Detect which cell encompasses the target text, then output its (x, y) center coordinate. 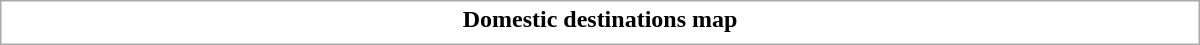
Domestic destinations map (600, 19)
